Return [X, Y] of the center of cell containing provided text 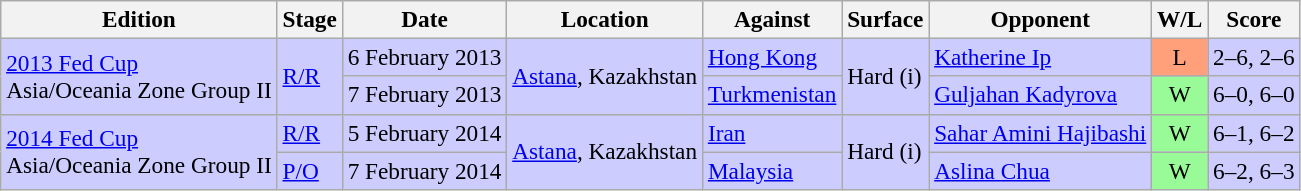
W/L [1180, 19]
7 February 2013 [424, 95]
Iran [772, 133]
Sahar Amini Hajibashi [1040, 133]
Turkmenistan [772, 95]
6–2, 6–3 [1254, 170]
Hong Kong [772, 57]
Stage [310, 19]
Guljahan Kadyrova [1040, 95]
P/O [310, 170]
Date [424, 19]
Location [605, 19]
Opponent [1040, 19]
Edition [139, 19]
6–1, 6–2 [1254, 133]
6 February 2013 [424, 57]
2014 Fed Cup Asia/Oceania Zone Group II [139, 152]
2013 Fed Cup Asia/Oceania Zone Group II [139, 76]
7 February 2014 [424, 170]
Against [772, 19]
6–0, 6–0 [1254, 95]
5 February 2014 [424, 133]
Aslina Chua [1040, 170]
Surface [886, 19]
L [1180, 57]
Score [1254, 19]
2–6, 2–6 [1254, 57]
Malaysia [772, 170]
Katherine Ip [1040, 57]
